Capture the cell that displays the provided text and extract its (X, Y) central coordinate. 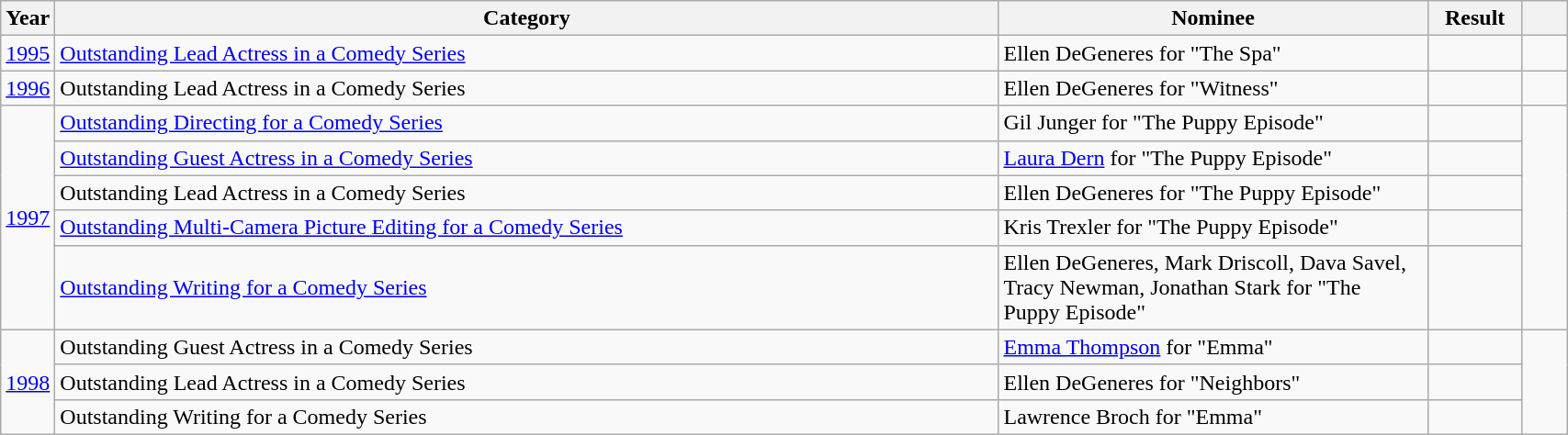
Ellen DeGeneres, Mark Driscoll, Dava Savel, Tracy Newman, Jonathan Stark for "The Puppy Episode" (1213, 287)
Nominee (1213, 18)
Category (527, 18)
Laura Dern for "The Puppy Episode" (1213, 158)
Gil Junger for "The Puppy Episode" (1213, 123)
Ellen DeGeneres for "The Spa" (1213, 53)
Ellen DeGeneres for "Neighbors" (1213, 382)
1995 (28, 53)
Lawrence Broch for "Emma" (1213, 417)
1998 (28, 382)
Outstanding Multi-Camera Picture Editing for a Comedy Series (527, 228)
Outstanding Directing for a Comedy Series (527, 123)
Ellen DeGeneres for "Witness" (1213, 88)
1996 (28, 88)
Year (28, 18)
Result (1475, 18)
Emma Thompson for "Emma" (1213, 347)
Ellen DeGeneres for "The Puppy Episode" (1213, 193)
Kris Trexler for "The Puppy Episode" (1213, 228)
1997 (28, 217)
